Identify which cell holds the provided text, then report its [X, Y] central coordinate. 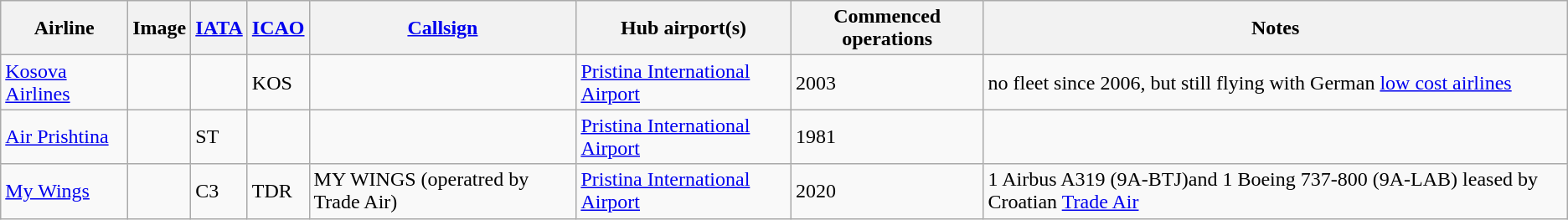
Image [159, 28]
no fleet since 2006, but still flying with German low cost airlines [1275, 82]
Airline [64, 28]
1981 [887, 137]
Hub airport(s) [683, 28]
Kosova Airlines [64, 82]
Air Prishtina [64, 137]
TDR [278, 191]
Commenced operations [887, 28]
Notes [1275, 28]
2003 [887, 82]
Callsign [442, 28]
IATA [219, 28]
C3 [219, 191]
KOS [278, 82]
1 Airbus A319 (9A-BTJ)and 1 Boeing 737-800 (9A-LAB) leased by Croatian Trade Air [1275, 191]
MY WINGS (operatred by Trade Air) [442, 191]
ST [219, 137]
ICAO [278, 28]
2020 [887, 191]
My Wings [64, 191]
